Detect which cell encompasses the target text, then output its [X, Y] center coordinate. 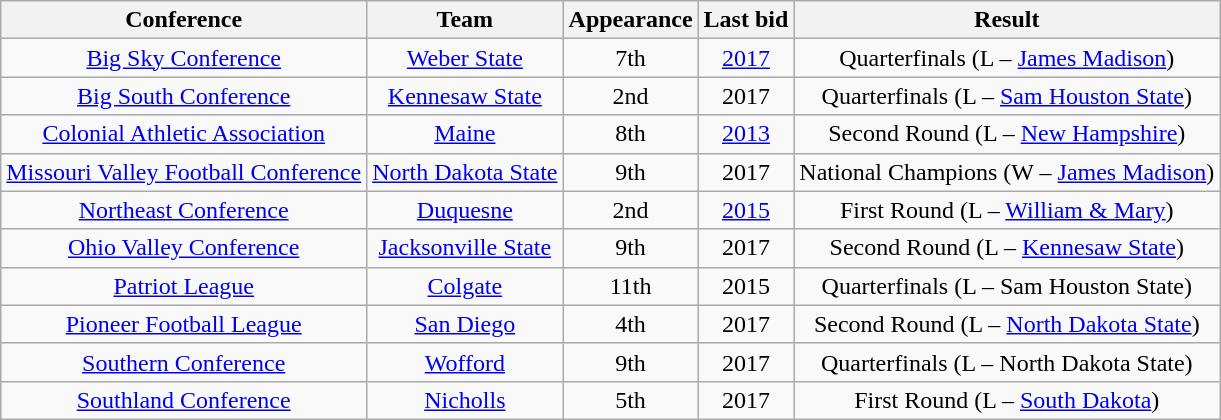
Second Round (L – Kennesaw State) [1007, 248]
National Champions (W – James Madison) [1007, 172]
Big South Conference [184, 96]
7th [630, 58]
Maine [465, 134]
Weber State [465, 58]
Colgate [465, 286]
Big Sky Conference [184, 58]
Kennesaw State [465, 96]
San Diego [465, 324]
Northeast Conference [184, 210]
11th [630, 286]
First Round (L – South Dakota) [1007, 400]
Wofford [465, 362]
Conference [184, 20]
Appearance [630, 20]
Team [465, 20]
Jacksonville State [465, 248]
Last bid [746, 20]
5th [630, 400]
Pioneer Football League [184, 324]
Second Round (L – New Hampshire) [1007, 134]
Patriot League [184, 286]
Missouri Valley Football Conference [184, 172]
Quarterfinals (L – James Madison) [1007, 58]
8th [630, 134]
Nicholls [465, 400]
Result [1007, 20]
Duquesne [465, 210]
Southern Conference [184, 362]
2013 [746, 134]
First Round (L – William & Mary) [1007, 210]
Quarterfinals (L – North Dakota State) [1007, 362]
4th [630, 324]
Ohio Valley Conference [184, 248]
North Dakota State [465, 172]
Colonial Athletic Association [184, 134]
Southland Conference [184, 400]
Second Round (L – North Dakota State) [1007, 324]
